Identify which cell holds the provided text, then report its (X, Y) central coordinate. 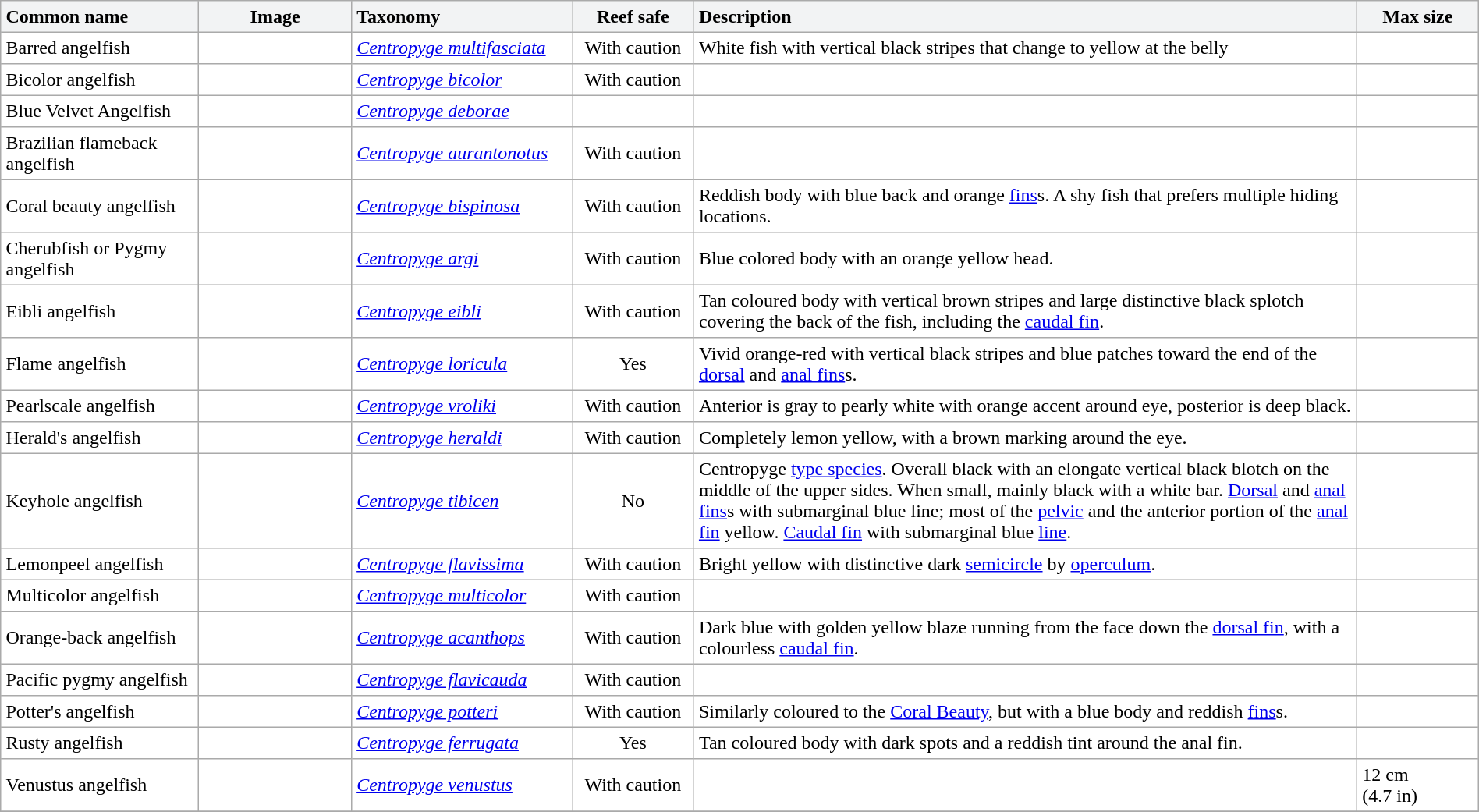
Herald's angelfish (100, 438)
Venustus angelfish (100, 785)
Tan coloured body with dark spots and a reddish tint around the anal fin. (1025, 743)
Centropyge bispinosa (462, 206)
No (633, 501)
Centropyge potteri (462, 711)
Similarly coloured to the Coral Beauty, but with a blue body and reddish finss. (1025, 711)
Centropyge multicolor (462, 595)
Bright yellow with distinctive dark semicircle by operculum. (1025, 564)
Reef safe (633, 16)
Centropyge acanthops (462, 638)
Taxonomy (462, 16)
Coral beauty angelfish (100, 206)
Centropyge ferrugata (462, 743)
Lemonpeel angelfish (100, 564)
White fish with vertical black stripes that change to yellow at the belly (1025, 48)
Centropyge aurantonotus (462, 154)
Centropyge vroliki (462, 406)
Cherubfish or Pygmy angelfish (100, 259)
Image (275, 16)
Tan coloured body with vertical brown stripes and large distinctive black splotch covering the back of the fish, including the caudal fin. (1025, 311)
Centropyge multifasciata (462, 48)
Pacific pygmy angelfish (100, 679)
Completely lemon yellow, with a brown marking around the eye. (1025, 438)
Centropyge heraldi (462, 438)
Barred angelfish (100, 48)
Centropyge eibli (462, 311)
Dark blue with golden yellow blaze running from the face down the dorsal fin, with a colourless caudal fin. (1025, 638)
Centropyge loricula (462, 364)
Blue Velvet Angelfish (100, 111)
Pearlscale angelfish (100, 406)
Centropyge flavissima (462, 564)
Flame angelfish (100, 364)
Potter's angelfish (100, 711)
Centropyge flavicauda (462, 679)
Rusty angelfish (100, 743)
Description (1025, 16)
Orange-back angelfish (100, 638)
Reddish body with blue back and orange finss. A shy fish that prefers multiple hiding locations. (1025, 206)
Eibli angelfish (100, 311)
Centropyge deborae (462, 111)
Bicolor angelfish (100, 80)
12 cm(4.7 in) (1417, 785)
Vivid orange-red with vertical black stripes and blue patches toward the end of the dorsal and anal finss. (1025, 364)
Centropyge venustus (462, 785)
Blue colored body with an orange yellow head. (1025, 259)
Centropyge argi (462, 259)
Common name (100, 16)
Keyhole angelfish (100, 501)
Multicolor angelfish (100, 595)
Max size (1417, 16)
Centropyge tibicen (462, 501)
Centropyge bicolor (462, 80)
Anterior is gray to pearly white with orange accent around eye, posterior is deep black. (1025, 406)
Brazilian flameback angelfish (100, 154)
